Return (X, Y) of the center of cell containing provided text 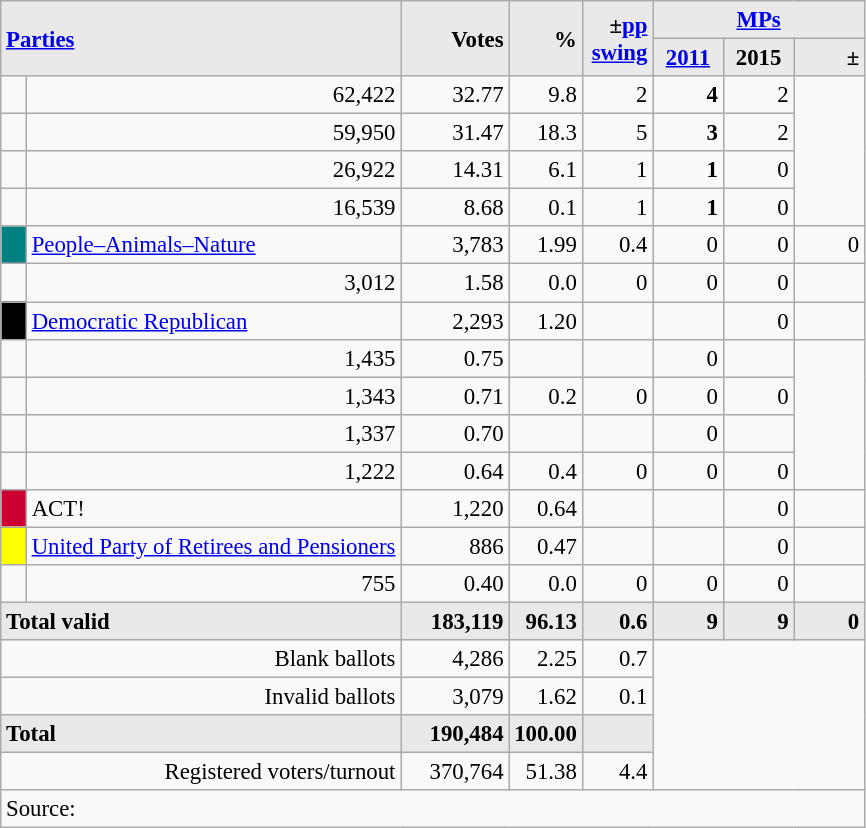
1,337 (213, 433)
1.58 (455, 283)
0.6 (618, 621)
0.2 (546, 396)
Blank ballots (201, 659)
±pp swing (618, 38)
32.77 (455, 95)
59,950 (213, 133)
14.31 (455, 170)
96.13 (546, 621)
Total valid (201, 621)
1,222 (213, 471)
3,783 (455, 245)
0.75 (455, 358)
2015 (758, 58)
5 (618, 133)
26,922 (213, 170)
People–Animals–Nature (213, 245)
% (546, 38)
62,422 (213, 95)
886 (455, 546)
Source: (433, 809)
ACT! (213, 509)
Total (201, 734)
51.38 (546, 772)
6.1 (546, 170)
1,343 (213, 396)
370,764 (455, 772)
1.62 (546, 697)
8.68 (455, 208)
9.8 (546, 95)
0.40 (455, 584)
MPs (759, 20)
3 (688, 133)
1,435 (213, 358)
0.47 (546, 546)
Invalid ballots (201, 697)
16,539 (213, 208)
0.7 (618, 659)
31.47 (455, 133)
Parties (201, 38)
190,484 (455, 734)
2.25 (546, 659)
183,119 (455, 621)
2011 (688, 58)
4 (688, 95)
3,079 (455, 697)
± (830, 58)
0.70 (455, 433)
4.4 (618, 772)
1.99 (546, 245)
2,293 (455, 321)
United Party of Retirees and Pensioners (213, 546)
755 (213, 584)
0.71 (455, 396)
Registered voters/turnout (201, 772)
4,286 (455, 659)
18.3 (546, 133)
3,012 (213, 283)
1.20 (546, 321)
1,220 (455, 509)
Democratic Republican (213, 321)
100.00 (546, 734)
Votes (455, 38)
